Identify which cell holds the provided text, then report its [X, Y] central coordinate. 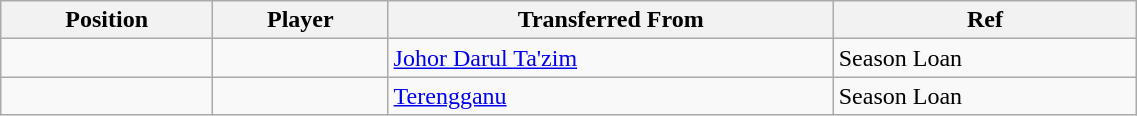
Johor Darul Ta'zim [610, 58]
Position [107, 20]
Player [301, 20]
Terengganu [610, 96]
Transferred From [610, 20]
Ref [985, 20]
